Return the (X, Y) coordinate for the center point of the cell that contains the specified text.  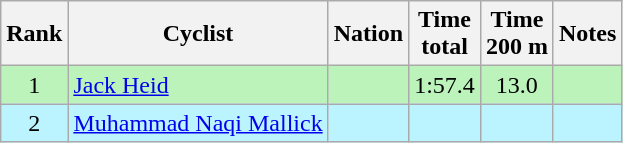
Notes (587, 34)
Muhammad Naqi Mallick (198, 123)
2 (34, 123)
1:57.4 (445, 85)
1 (34, 85)
Rank (34, 34)
Time200 m (516, 34)
13.0 (516, 85)
Jack Heid (198, 85)
Nation (368, 34)
Timetotal (445, 34)
Cyclist (198, 34)
